For the text-containing cell, return its midpoint in (x, y) coordinate format. 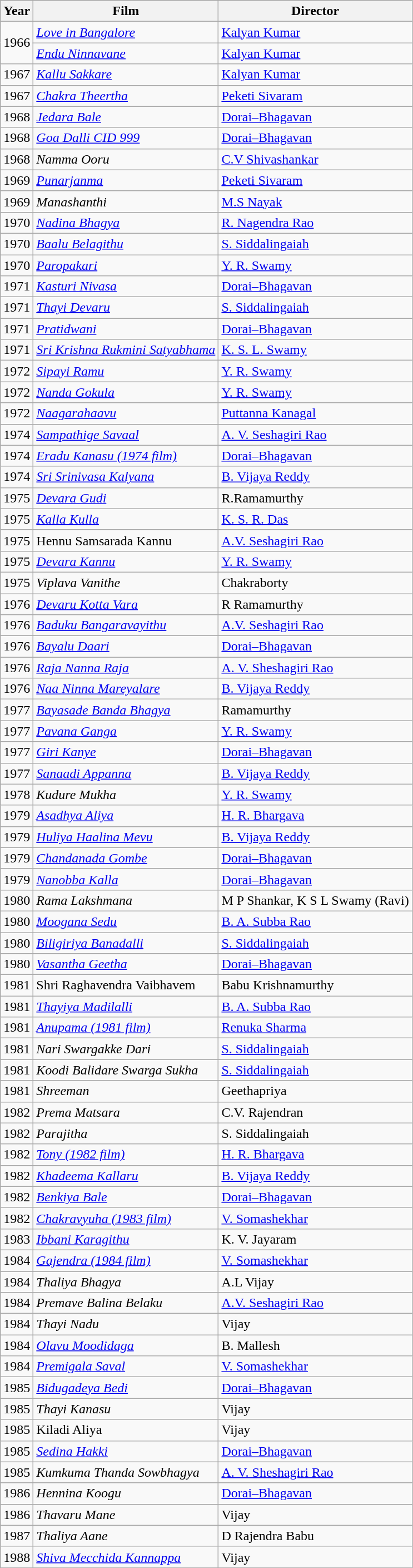
Kallu Sakkare (126, 75)
Director (315, 11)
Kalla Kulla (126, 519)
Asadhya Aliya (126, 816)
A. V. Seshagiri Rao (315, 435)
Pavana Ganga (126, 731)
Kumkuma Thanda Sowbhagya (126, 1472)
Parajitha (126, 1133)
Sampathige Savaal (126, 435)
Paropakari (126, 265)
Benkiya Bale (126, 1197)
Nanda Gokula (126, 392)
Anupama (1981 film) (126, 1028)
Kiladi Aliya (126, 1430)
B. Mallesh (315, 1345)
R. Nagendra Rao (315, 223)
Koodi Balidare Swarga Sukha (126, 1070)
C.V. Rajendran (315, 1112)
Biligiriya Banadalli (126, 943)
Sipayi Ramu (126, 371)
Thavaru Mane (126, 1515)
Chakra Theertha (126, 96)
D Rajendra Babu (315, 1536)
Devara Gudi (126, 498)
K. S. L. Swamy (315, 350)
1966 (17, 43)
Eradu Kanasu (1974 film) (126, 456)
Kudure Mukha (126, 795)
Rama Lakshmana (126, 900)
R Ramamurthy (315, 604)
Punarjanma (126, 180)
Thaliya Bhagya (126, 1281)
1978 (17, 795)
Moogana Sedu (126, 921)
1983 (17, 1239)
Sri Krishna Rukmini Satyabhama (126, 350)
Nari Swargakke Dari (126, 1049)
Sedina Hakki (126, 1451)
Naa Ninna Mareyalare (126, 689)
Shreeman (126, 1091)
Hennina Koogu (126, 1493)
Puttanna Kanagal (315, 413)
Thayi Devaru (126, 308)
Renuka Sharma (315, 1028)
Bayalu Daari (126, 647)
M P Shankar, K S L Swamy (Ravi) (315, 900)
Giri Kanye (126, 752)
Chakraborty (315, 583)
Tony (1982 film) (126, 1155)
Chandanada Gombe (126, 858)
K. S. R. Das (315, 519)
Chakravyuha (1983 film) (126, 1218)
1987 (17, 1536)
Premigala Saval (126, 1367)
Naagarahaavu (126, 413)
Prema Matsara (126, 1112)
Geethapriya (315, 1091)
Thayi Kanasu (126, 1409)
M.S Nayak (315, 201)
Film (126, 11)
Goa Dalli CID 999 (126, 138)
Love in Bangalore (126, 32)
Thayiya Madilalli (126, 1007)
Ibbani Karagithu (126, 1239)
Baduku Bangaravayithu (126, 625)
Raja Nanna Raja (126, 668)
Kasturi Nivasa (126, 287)
Olavu Moodidaga (126, 1345)
Bayasade Banda Bhagya (126, 710)
Babu Krishnamurthy (315, 985)
Jedara Bale (126, 117)
Nadina Bhagya (126, 223)
K. V. Jayaram (315, 1239)
Hennu Samsarada Kannu (126, 540)
Devara Kannu (126, 561)
Nanobba Kalla (126, 879)
Shiva Mecchida Kannappa (126, 1557)
C.V Shivashankar (315, 159)
R.Ramamurthy (315, 498)
Shri Raghavendra Vaibhavem (126, 985)
Baalu Belagithu (126, 244)
Namma Ooru (126, 159)
Pratidwani (126, 329)
Vasantha Geetha (126, 964)
Sri Srinivasa Kalyana (126, 477)
Endu Ninnavane (126, 53)
Viplava Vanithe (126, 583)
Thaliya Aane (126, 1536)
Premave Balina Belaku (126, 1303)
Devaru Kotta Vara (126, 604)
Huliya Haalina Mevu (126, 837)
Sanaadi Appanna (126, 773)
Gajendra (1984 film) (126, 1260)
Thayi Nadu (126, 1324)
Khadeema Kallaru (126, 1176)
Manashanthi (126, 201)
A.L Vijay (315, 1281)
Bidugadeya Bedi (126, 1388)
Ramamurthy (315, 710)
Year (17, 11)
1988 (17, 1557)
